Determine the [x, y] coordinate at the center of the cell enclosing the given text.  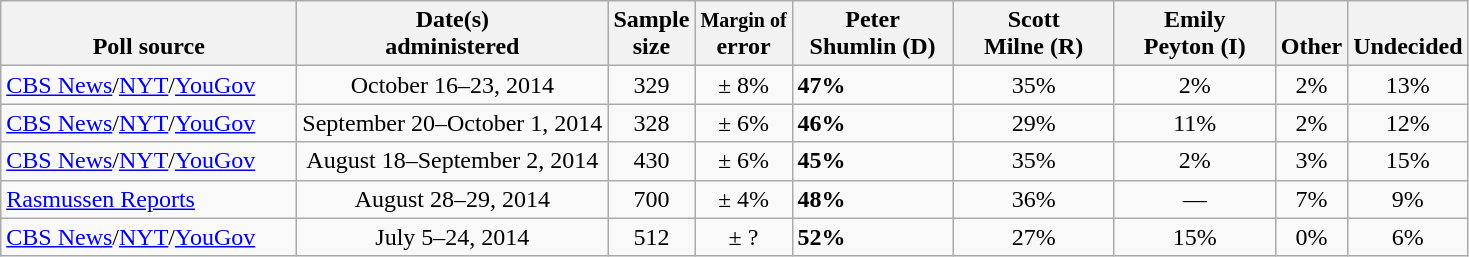
Date(s)administered [452, 34]
700 [652, 199]
Poll source [149, 34]
430 [652, 161]
3% [1311, 161]
August 18–September 2, 2014 [452, 161]
7% [1311, 199]
July 5–24, 2014 [452, 237]
512 [652, 237]
Rasmussen Reports [149, 199]
Samplesize [652, 34]
11% [1194, 123]
12% [1408, 123]
45% [872, 161]
46% [872, 123]
October 16–23, 2014 [452, 85]
ScottMilne (R) [1034, 34]
52% [872, 237]
328 [652, 123]
27% [1034, 237]
329 [652, 85]
± 4% [744, 199]
± ? [744, 237]
Undecided [1408, 34]
29% [1034, 123]
PeterShumlin (D) [872, 34]
— [1194, 199]
± 8% [744, 85]
September 20–October 1, 2014 [452, 123]
48% [872, 199]
47% [872, 85]
August 28–29, 2014 [452, 199]
36% [1034, 199]
13% [1408, 85]
Other [1311, 34]
6% [1408, 237]
9% [1408, 199]
EmilyPeyton (I) [1194, 34]
Margin oferror [744, 34]
0% [1311, 237]
